For the text-containing cell, return its midpoint in (X, Y) coordinate format. 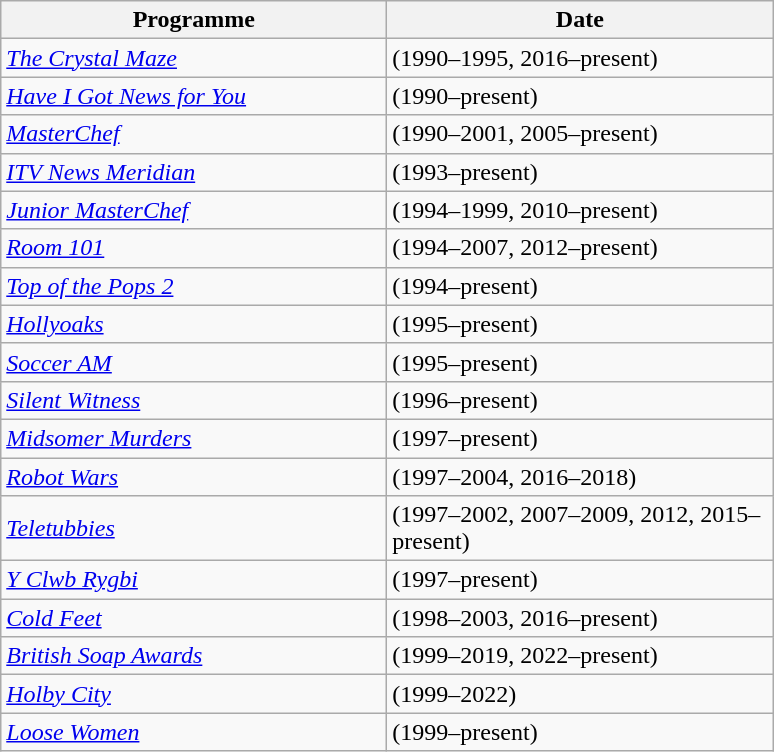
Cold Feet (194, 618)
Teletubbies (194, 528)
Top of the Pops 2 (194, 286)
(1990–present) (580, 96)
British Soap Awards (194, 656)
Room 101 (194, 248)
(1994–1999, 2010–present) (580, 210)
Y Clwb Rygbi (194, 580)
(1997–2002, 2007–2009, 2012, 2015–present) (580, 528)
Soccer AM (194, 362)
Programme (194, 20)
MasterChef (194, 134)
Loose Women (194, 732)
Have I Got News for You (194, 96)
(1998–2003, 2016–present) (580, 618)
Date (580, 20)
(1997–2004, 2016–2018) (580, 477)
(1996–present) (580, 400)
The Crystal Maze (194, 58)
ITV News Meridian (194, 172)
Robot Wars (194, 477)
(1993–present) (580, 172)
Holby City (194, 694)
Junior MasterChef (194, 210)
(1999–present) (580, 732)
Hollyoaks (194, 324)
Midsomer Murders (194, 438)
Silent Witness (194, 400)
(1999–2019, 2022–present) (580, 656)
(1999–2022) (580, 694)
(1990–1995, 2016–present) (580, 58)
(1990–2001, 2005–present) (580, 134)
(1994–present) (580, 286)
(1994–2007, 2012–present) (580, 248)
